Return the [x, y] coordinate for the center point of the cell that contains the specified text.  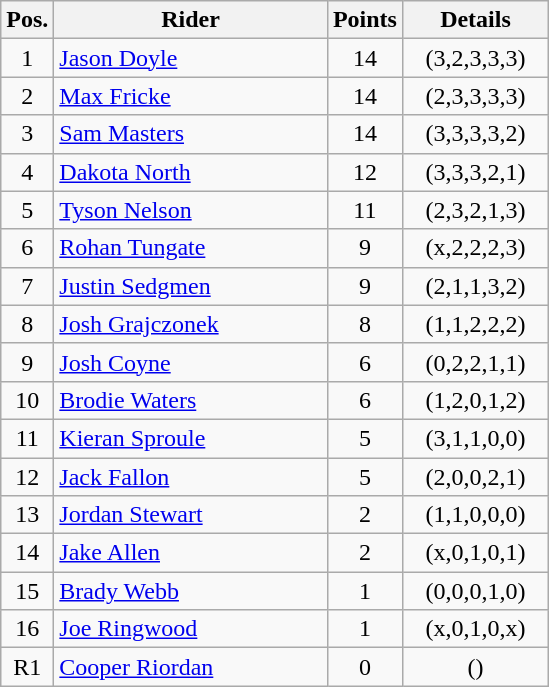
(2,3,3,3,3) [475, 96]
0 [364, 667]
(2,1,1,3,2) [475, 286]
Max Fricke [191, 96]
(0,2,2,1,1) [475, 362]
Pos. [28, 20]
Points [364, 20]
10 [28, 400]
(1,1,0,0,0) [475, 515]
13 [28, 515]
Josh Coyne [191, 362]
Josh Grajczonek [191, 324]
Jack Fallon [191, 477]
(x,0,1,0,x) [475, 629]
Justin Sedgmen [191, 286]
Jason Doyle [191, 58]
(2,0,0,2,1) [475, 477]
4 [28, 172]
(0,0,0,1,0) [475, 591]
7 [28, 286]
Brady Webb [191, 591]
(3,3,3,3,2) [475, 134]
(3,1,1,0,0) [475, 438]
(3,3,3,2,1) [475, 172]
(3,2,3,3,3) [475, 58]
(x,0,1,0,1) [475, 553]
Kieran Sproule [191, 438]
Tyson Nelson [191, 210]
Brodie Waters [191, 400]
16 [28, 629]
Details [475, 20]
Jordan Stewart [191, 515]
Dakota North [191, 172]
Jake Allen [191, 553]
(1,2,0,1,2) [475, 400]
Sam Masters [191, 134]
3 [28, 134]
(2,3,2,1,3) [475, 210]
() [475, 667]
R1 [28, 667]
(1,1,2,2,2) [475, 324]
15 [28, 591]
Cooper Riordan [191, 667]
Joe Ringwood [191, 629]
Rider [191, 20]
(x,2,2,2,3) [475, 248]
Rohan Tungate [191, 248]
